Return the [x, y] coordinate for the center point of the cell that contains the specified text.  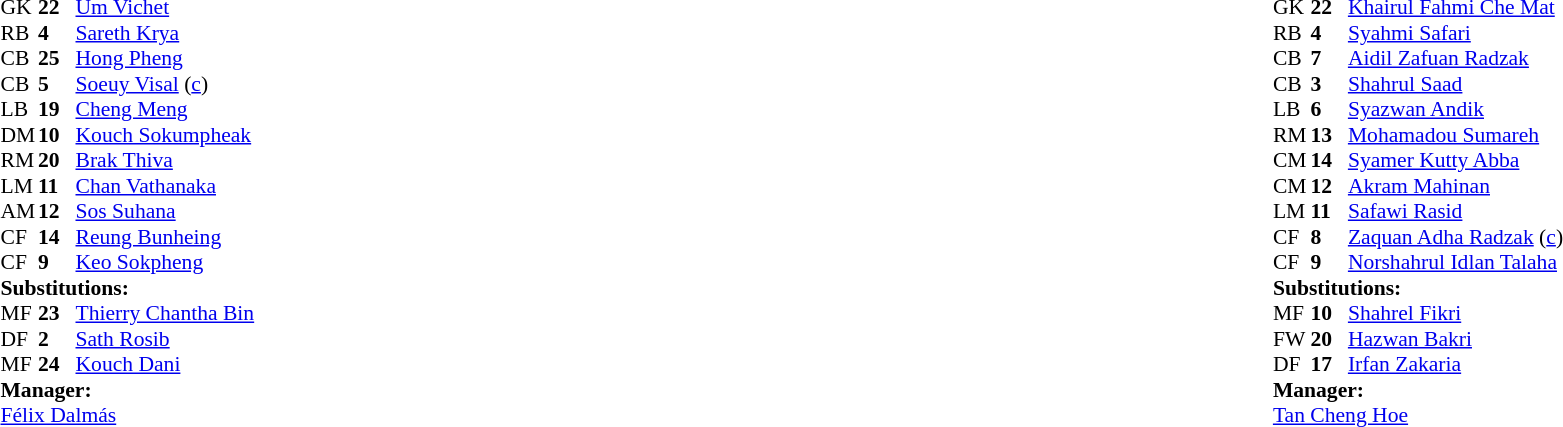
DM [19, 135]
Sath Rosib [166, 339]
Brak Thiva [166, 161]
Reung Bunheing [166, 237]
13 [1329, 135]
Sos Suhana [166, 211]
25 [57, 59]
7 [1329, 59]
19 [57, 109]
23 [57, 313]
Zaquan Adha Radzak (c) [1456, 237]
Hazwan Bakri [1456, 339]
Mohamadou Sumareh [1456, 135]
Chan Vathanaka [166, 186]
Sareth Krya [166, 33]
Aidil Zafuan Radzak [1456, 59]
Syahmi Safari [1456, 33]
24 [57, 365]
Syamer Kutty Abba [1456, 161]
Kouch Sokumpheak [166, 135]
3 [1329, 84]
Cheng Meng [166, 109]
FW [1292, 339]
Kouch Dani [166, 365]
Syazwan Andik [1456, 109]
Shahrul Saad [1456, 84]
Akram Mahinan [1456, 186]
Shahrel Fikri [1456, 313]
Thierry Chantha Bin [166, 313]
2 [57, 339]
Irfan Zakaria [1456, 365]
Safawi Rasid [1456, 211]
Norshahrul Idlan Talaha [1456, 263]
6 [1329, 109]
8 [1329, 237]
17 [1329, 365]
Hong Pheng [166, 59]
Soeuy Visal (c) [166, 84]
AM [19, 211]
Keo Sokpheng [166, 263]
5 [57, 84]
